Scan for the cell matching the given text and deliver its (x, y) coordinate at center. 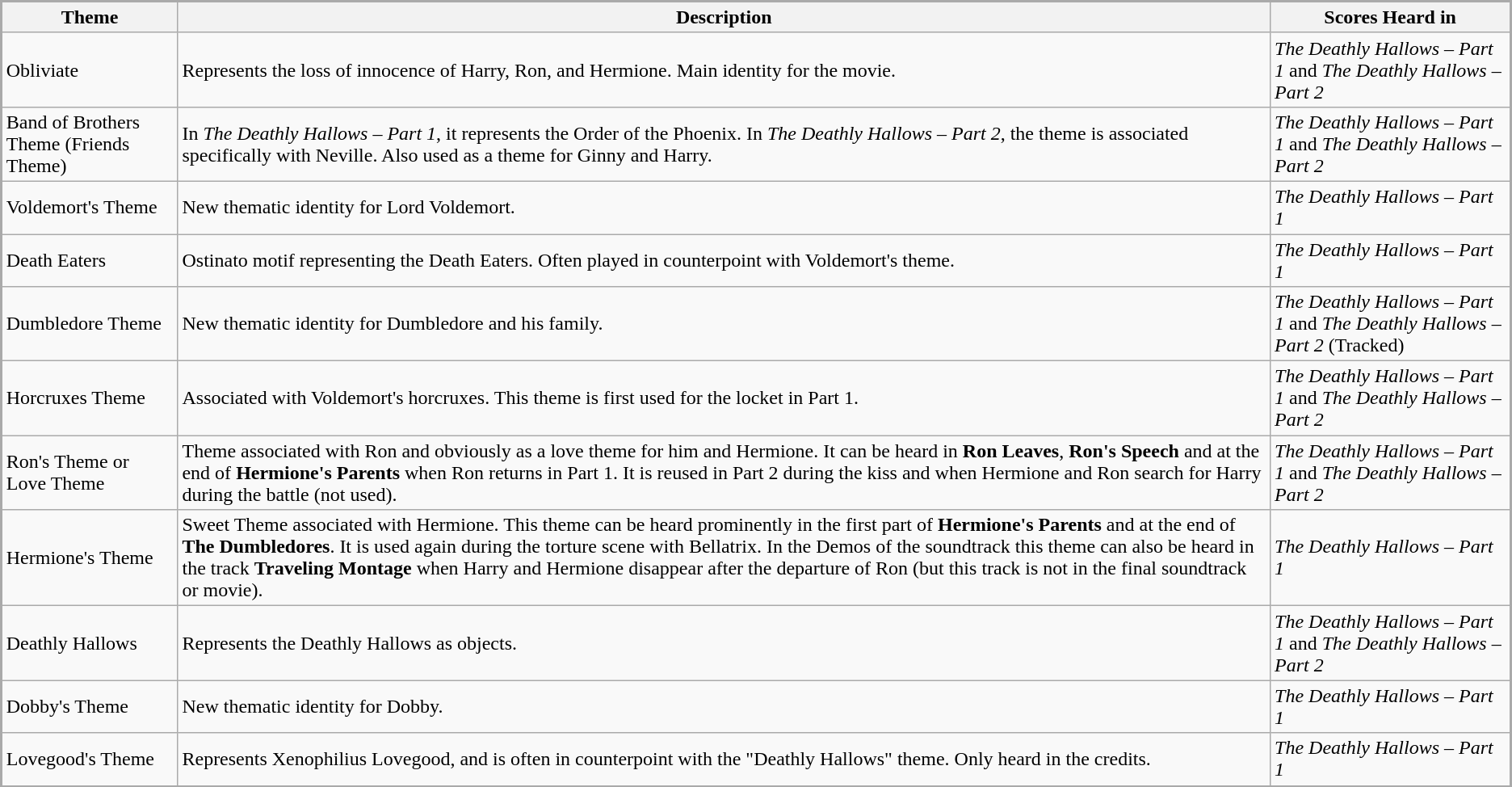
Theme (90, 18)
Death Eaters (90, 260)
New thematic identity for Dumbledore and his family. (724, 324)
Description (724, 18)
Band of Brothers Theme (Friends Theme) (90, 144)
Dobby's Theme (90, 706)
Scores Heard in (1391, 18)
Horcruxes Theme (90, 398)
Obliviate (90, 69)
Dumbledore Theme (90, 324)
Hermione's Theme (90, 558)
Represents Xenophilius Lovegood, and is often in counterpoint with the "Deathly Hallows" theme. Only heard in the credits. (724, 760)
Lovegood's Theme (90, 760)
Represents the Deathly Hallows as objects. (724, 643)
Deathly Hallows (90, 643)
Voldemort's Theme (90, 207)
Represents the loss of innocence of Harry, Ron, and Hermione. Main identity for the movie. (724, 69)
Associated with Voldemort's horcruxes. This theme is first used for the locket in Part 1. (724, 398)
New thematic identity for Lord Voldemort. (724, 207)
Ron's Theme or Love Theme (90, 473)
The Deathly Hallows – Part 1 and The Deathly Hallows – Part 2 (Tracked) (1391, 324)
Ostinato motif representing the Death Eaters. Often played in counterpoint with Voldemort's theme. (724, 260)
New thematic identity for Dobby. (724, 706)
